Scan for the cell matching the given text and deliver its [X, Y] coordinate at center. 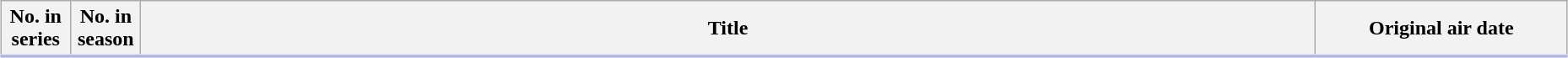
Title [727, 29]
No. in season [106, 29]
Original air date [1441, 29]
No. in series [35, 29]
